Provide the [X, Y] coordinate of the cell's center where the given text is located.  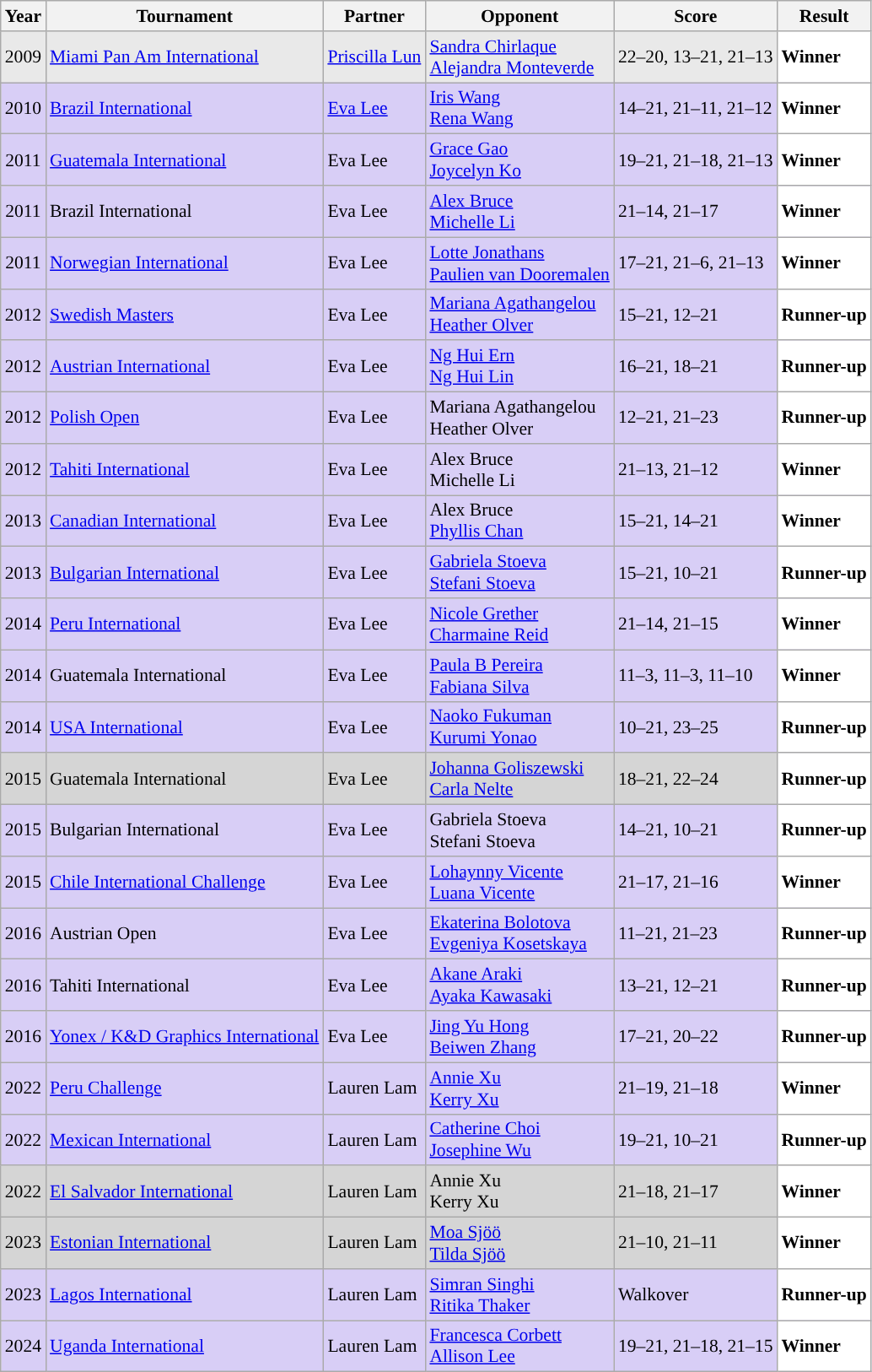
Austrian Open [184, 933]
Lohaynny Vicente Luana Vicente [519, 883]
Estonian International [184, 1244]
21–17, 21–16 [696, 883]
2010 [24, 108]
14–21, 21–11, 21–12 [696, 108]
18–21, 22–24 [696, 780]
12–21, 21–23 [696, 419]
Peru Challenge [184, 1088]
Johanna Goliszewski Carla Nelte [519, 780]
15–21, 12–21 [696, 314]
11–3, 11–3, 11–10 [696, 675]
22–20, 13–21, 21–13 [696, 57]
Priscilla Lun [374, 57]
Catherine Choi Josephine Wu [519, 1139]
21–10, 21–11 [696, 1244]
Swedish Masters [184, 314]
Sandra Chirlaque Alejandra Monteverde [519, 57]
Mexican International [184, 1139]
Austrian International [184, 366]
2024 [24, 1347]
Canadian International [184, 521]
Peru International [184, 624]
USA International [184, 727]
Ekaterina Bolotova Evgeniya Kosetskaya [519, 933]
Yonex / K&D Graphics International [184, 1036]
Lagos International [184, 1294]
Nicole Grether Charmaine Reid [519, 624]
15–21, 14–21 [696, 521]
Polish Open [184, 419]
Jing Yu Hong Beiwen Zhang [519, 1036]
21–13, 21–12 [696, 469]
17–21, 20–22 [696, 1036]
21–14, 21–15 [696, 624]
Paula B Pereira Fabiana Silva [519, 675]
Year [24, 16]
Opponent [519, 16]
Akane Araki Ayaka Kawasaki [519, 986]
19–21, 21–18, 21–13 [696, 160]
Result [825, 16]
Naoko Fukuman Kurumi Yonao [519, 727]
19–21, 21–18, 21–15 [696, 1347]
Ng Hui Ern Ng Hui Lin [519, 366]
Chile International Challenge [184, 883]
Walkover [696, 1294]
15–21, 10–21 [696, 572]
13–21, 12–21 [696, 986]
Iris Wang Rena Wang [519, 108]
21–14, 21–17 [696, 211]
21–18, 21–17 [696, 1191]
16–21, 18–21 [696, 366]
Grace Gao Joycelyn Ko [519, 160]
10–21, 23–25 [696, 727]
11–21, 21–23 [696, 933]
21–19, 21–18 [696, 1088]
Norwegian International [184, 263]
Moa Sjöö Tilda Sjöö [519, 1244]
14–21, 10–21 [696, 830]
Simran Singhi Ritika Thaker [519, 1294]
Score [696, 16]
Miami Pan Am International [184, 57]
Tournament [184, 16]
Uganda International [184, 1347]
El Salvador International [184, 1191]
Partner [374, 16]
19–21, 10–21 [696, 1139]
17–21, 21–6, 21–13 [696, 263]
Francesca Corbett Allison Lee [519, 1347]
2009 [24, 57]
Lotte Jonathans Paulien van Dooremalen [519, 263]
Alex Bruce Phyllis Chan [519, 521]
